Determine the (x, y) coordinate at the center of the cell enclosing the given text.  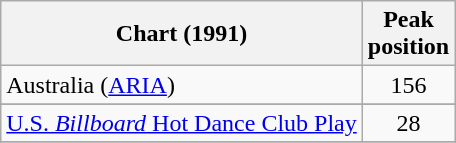
Chart (1991) (182, 34)
U.S. Billboard Hot Dance Club Play (182, 123)
Australia (ARIA) (182, 85)
Peakposition (408, 34)
156 (408, 85)
28 (408, 123)
